Scan for the cell matching the given text and deliver its [x, y] coordinate at center. 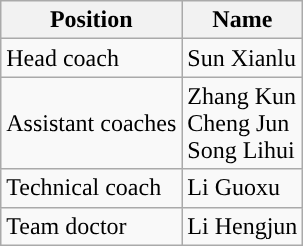
Position [92, 20]
Head coach [92, 58]
Team doctor [92, 226]
Sun Xianlu [242, 58]
Zhang Kun Cheng Jun Song Lihui [242, 123]
Technical coach [92, 188]
Li Guoxu [242, 188]
Li Hengjun [242, 226]
Assistant coaches [92, 123]
Name [242, 20]
